Scan for the cell matching the given text and deliver its [x, y] coordinate at center. 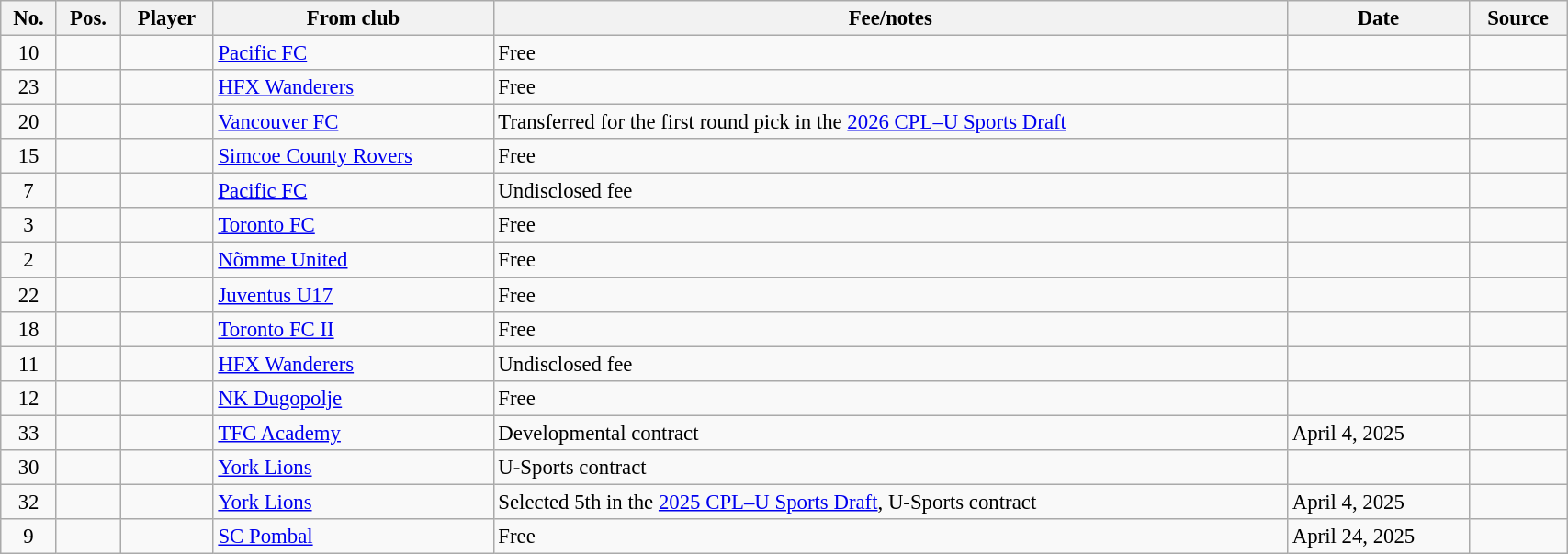
From club [353, 18]
Toronto FC II [353, 329]
NK Dugopolje [353, 398]
18 [29, 329]
April 24, 2025 [1378, 537]
Transferred for the first round pick in the 2026 CPL–U Sports Draft [890, 122]
Juventus U17 [353, 295]
Source [1517, 18]
32 [29, 502]
TFC Academy [353, 433]
Vancouver FC [353, 122]
22 [29, 295]
3 [29, 225]
Simcoe County Rovers [353, 156]
23 [29, 87]
2 [29, 260]
Pos. [88, 18]
Selected 5th in the 2025 CPL–U Sports Draft, U-Sports contract [890, 502]
11 [29, 364]
9 [29, 537]
12 [29, 398]
Player [167, 18]
Developmental contract [890, 433]
No. [29, 18]
Date [1378, 18]
U-Sports contract [890, 468]
30 [29, 468]
Fee/notes [890, 18]
33 [29, 433]
7 [29, 191]
SC Pombal [353, 537]
Toronto FC [353, 225]
15 [29, 156]
Nõmme United [353, 260]
10 [29, 53]
20 [29, 122]
